Output the [x, y] coordinate of the center of the cell containing the given text.  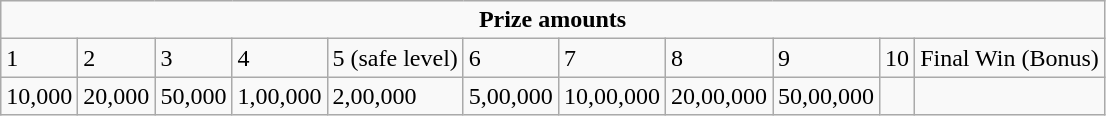
1,00,000 [280, 96]
10 [898, 58]
2 [116, 58]
20,000 [116, 96]
Final Win (Bonus) [1010, 58]
5 (safe level) [395, 58]
3 [194, 58]
5,00,000 [510, 96]
1 [40, 58]
10,000 [40, 96]
4 [280, 58]
9 [826, 58]
10,00,000 [612, 96]
50,00,000 [826, 96]
6 [510, 58]
20,00,000 [718, 96]
2,00,000 [395, 96]
7 [612, 58]
Prize amounts [553, 20]
50,000 [194, 96]
8 [718, 58]
